Scan for the cell matching the given text and deliver its (x, y) coordinate at center. 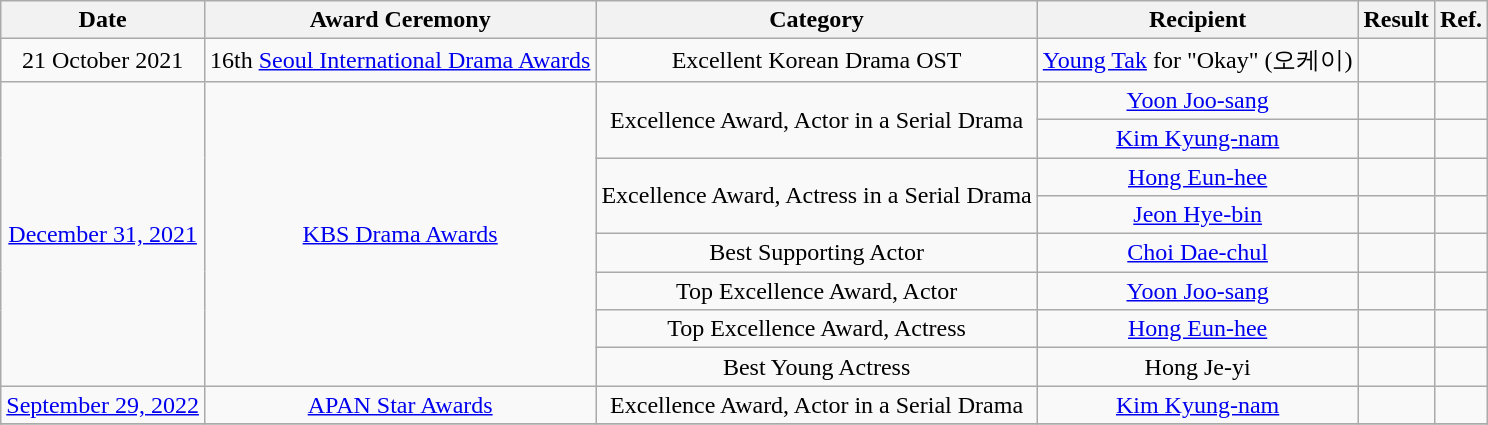
Excellence Award, Actress in a Serial Drama (816, 196)
Young Tak for "Okay" (오케이) (1198, 60)
16th Seoul International Drama Awards (400, 60)
Award Ceremony (400, 20)
Excellent Korean Drama OST (816, 60)
Recipient (1198, 20)
APAN Star Awards (400, 405)
Top Excellence Award, Actress (816, 329)
Ref. (1460, 20)
KBS Drama Awards (400, 233)
Category (816, 20)
Best Supporting Actor (816, 253)
September 29, 2022 (103, 405)
Top Excellence Award, Actor (816, 291)
December 31, 2021 (103, 233)
Hong Je-yi (1198, 367)
21 October 2021 (103, 60)
Jeon Hye-bin (1198, 215)
Best Young Actress (816, 367)
Date (103, 20)
Choi Dae-chul (1198, 253)
Result (1396, 20)
